Return the (x, y) coordinate for the center point of the cell that contains the specified text.  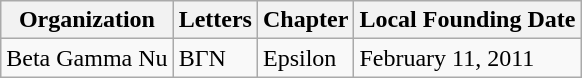
Epsilon (305, 58)
Local Founding Date (468, 20)
February 11, 2011 (468, 58)
ΒΓΝ (215, 58)
Organization (87, 20)
Letters (215, 20)
Beta Gamma Nu (87, 58)
Chapter (305, 20)
